Scan for the cell matching the given text and deliver its [X, Y] coordinate at center. 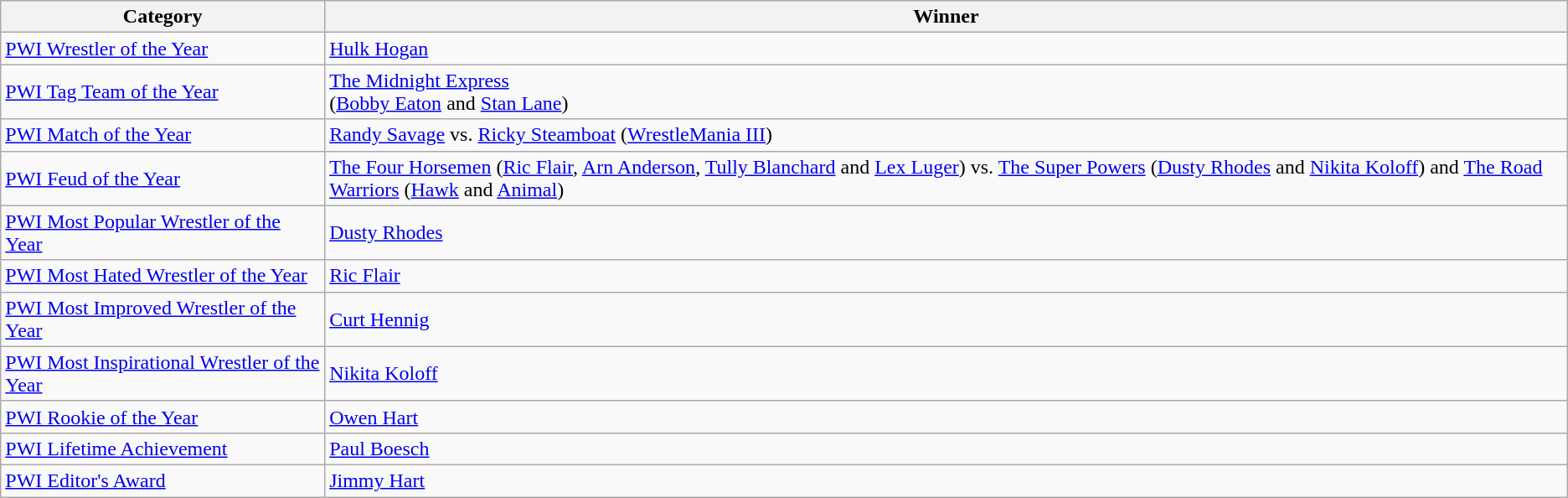
PWI Most Inspirational Wrestler of the Year [162, 374]
Winner [946, 17]
Hulk Hogan [946, 49]
The Midnight Express(Bobby Eaton and Stan Lane) [946, 92]
Ric Flair [946, 276]
Randy Savage vs. Ricky Steamboat (WrestleMania III) [946, 135]
PWI Match of the Year [162, 135]
PWI Editor's Award [162, 480]
PWI Most Improved Wrestler of the Year [162, 319]
PWI Most Popular Wrestler of the Year [162, 233]
Paul Boesch [946, 449]
Curt Hennig [946, 319]
Jimmy Hart [946, 480]
PWI Tag Team of the Year [162, 92]
PWI Most Hated Wrestler of the Year [162, 276]
Owen Hart [946, 417]
PWI Rookie of the Year [162, 417]
Dusty Rhodes [946, 233]
Category [162, 17]
Nikita Koloff [946, 374]
PWI Feud of the Year [162, 178]
PWI Lifetime Achievement [162, 449]
PWI Wrestler of the Year [162, 49]
